Provide the (X, Y) coordinate of the cell's center where the given text is located.  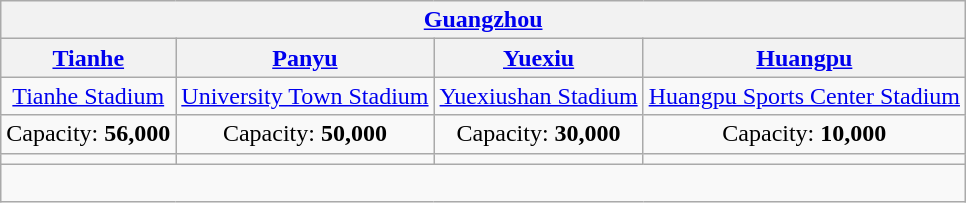
Panyu (305, 58)
University Town Stadium (305, 96)
Huangpu (804, 58)
Guangzhou (484, 20)
Capacity: 30,000 (538, 134)
Tianhe (88, 58)
Capacity: 56,000 (88, 134)
Capacity: 10,000 (804, 134)
Huangpu Sports Center Stadium (804, 96)
Yuexiushan Stadium (538, 96)
Tianhe Stadium (88, 96)
Capacity: 50,000 (305, 134)
Yuexiu (538, 58)
